Detect which cell encompasses the target text, then output its [x, y] center coordinate. 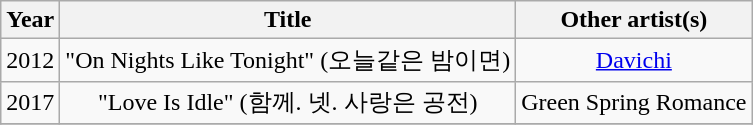
Other artist(s) [634, 20]
Year [30, 20]
2012 [30, 60]
"Love Is Idle" (함께. 넷. 사랑은 공전) [288, 102]
Davichi [634, 60]
"On Nights Like Tonight" (오늘같은 밤이면) [288, 60]
Green Spring Romance [634, 102]
2017 [30, 102]
Title [288, 20]
